Find where the given text appears and provide that cell's center as (x, y) coordinate. 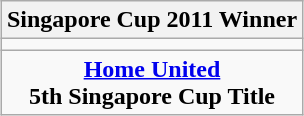
Singapore Cup 2011 Winner (152, 20)
Home United5th Singapore Cup Title (152, 82)
